Find where the given text appears and provide that cell's center as (x, y) coordinate. 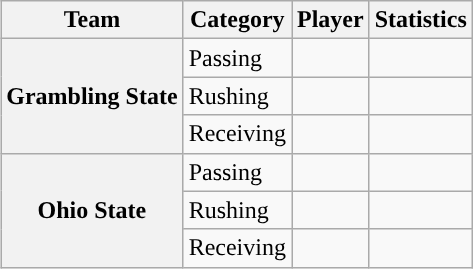
Player (331, 20)
Ohio State (92, 210)
Grambling State (92, 96)
Statistics (420, 20)
Category (237, 20)
Team (92, 20)
